Determine the (X, Y) coordinate at the center of the cell enclosing the given text.  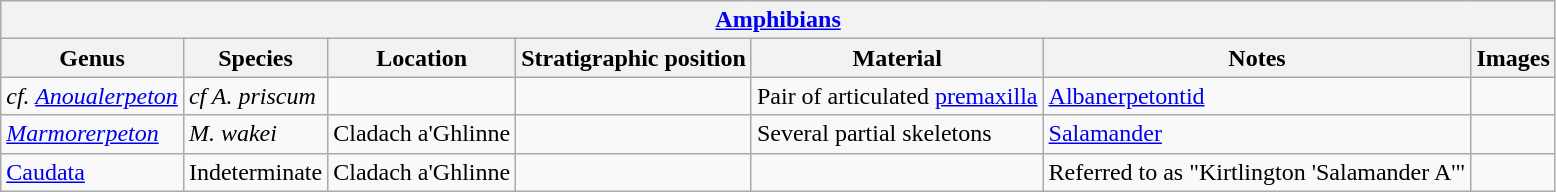
Several partial skeletons (897, 134)
Notes (1257, 58)
cf. Anoualerpeton (92, 96)
Referred to as "Kirtlington 'Salamander A'" (1257, 172)
Material (897, 58)
Marmorerpeton (92, 134)
Pair of articulated premaxilla (897, 96)
M. wakei (255, 134)
Caudata (92, 172)
Salamander (1257, 134)
Stratigraphic position (634, 58)
cf A. priscum (255, 96)
Amphibians (778, 20)
Genus (92, 58)
Location (422, 58)
Images (1513, 58)
Albanerpetontid (1257, 96)
Indeterminate (255, 172)
Species (255, 58)
